Search for the cell housing the specified text and yield its (x, y) center coordinate. 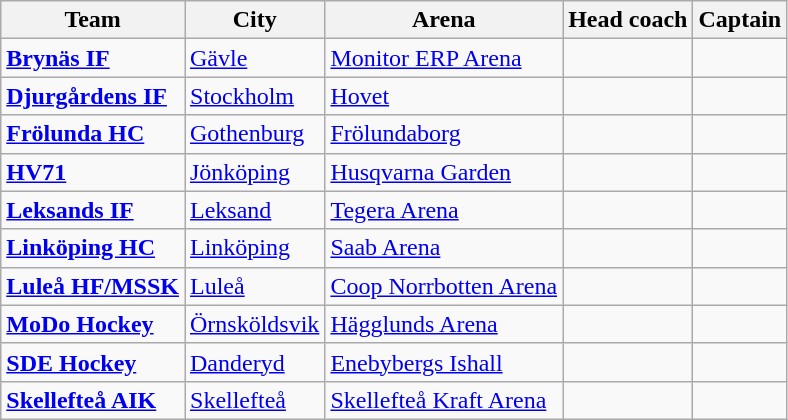
Gothenburg (254, 134)
Linköping HC (93, 248)
Enebybergs Ishall (444, 362)
City (254, 20)
Gävle (254, 58)
Monitor ERP Arena (444, 58)
Danderyd (254, 362)
Skellefteå (254, 400)
Captain (740, 20)
Coop Norrbotten Arena (444, 286)
Skellefteå Kraft Arena (444, 400)
Husqvarna Garden (444, 172)
Tegera Arena (444, 210)
Leksands IF (93, 210)
Saab Arena (444, 248)
Jönköping (254, 172)
SDE Hockey (93, 362)
Linköping (254, 248)
Team (93, 20)
Brynäs IF (93, 58)
Skellefteå AIK (93, 400)
Leksand (254, 210)
Luleå (254, 286)
Head coach (628, 20)
Frölunda HC (93, 134)
Hovet (444, 96)
Hägglunds Arena (444, 324)
Stockholm (254, 96)
Djurgårdens IF (93, 96)
Luleå HF/MSSK (93, 286)
MoDo Hockey (93, 324)
Arena (444, 20)
HV71 (93, 172)
Örnsköldsvik (254, 324)
Frölundaborg (444, 134)
